Output the [x, y] coordinate of the center of the cell containing the given text.  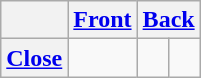
Close [34, 58]
Front [102, 20]
Back [168, 20]
